Extract the (X, Y) coordinate from the center of the cell holding the provided text.  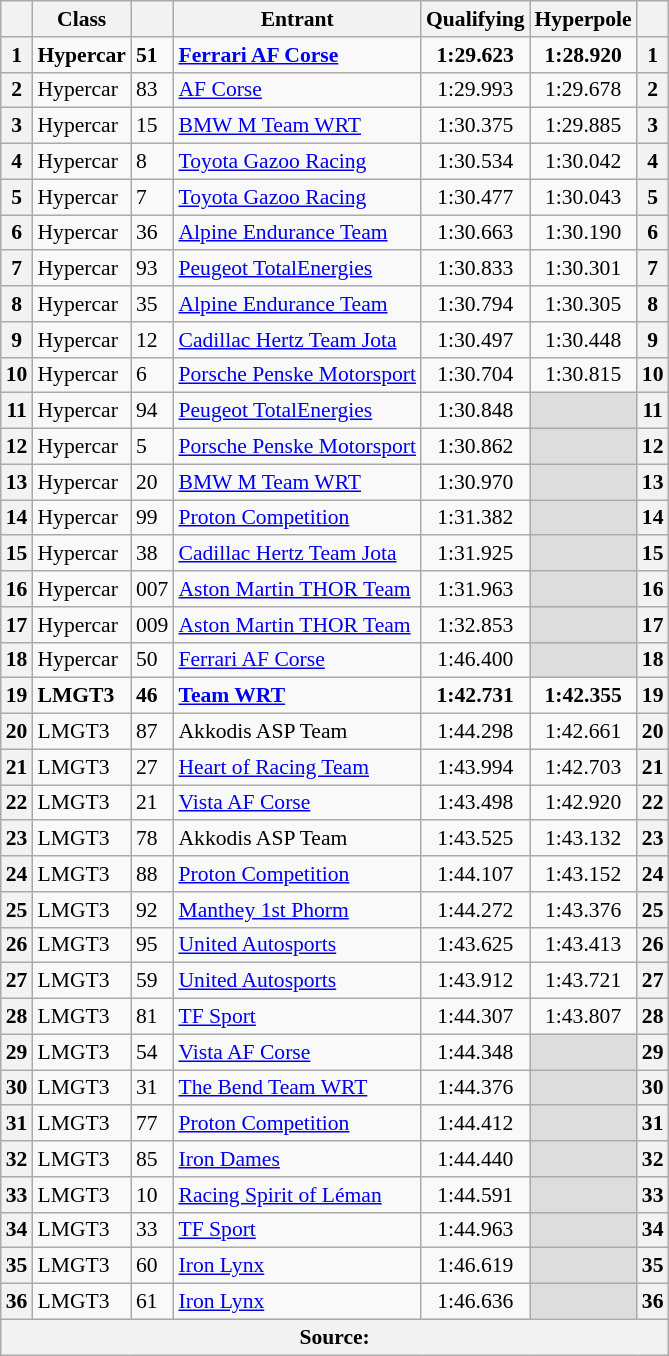
1:30.848 (475, 411)
Qualifying (475, 19)
1:42.355 (584, 696)
1:30.043 (584, 197)
1:43.152 (584, 874)
1:44.376 (475, 1088)
1:46.400 (475, 660)
46 (152, 696)
1:29.993 (475, 90)
1:31.963 (475, 589)
1:30.833 (475, 269)
1:31.925 (475, 554)
50 (152, 660)
92 (152, 910)
1:44.298 (475, 732)
Manthey 1st Phorm (297, 910)
99 (152, 518)
1:30.704 (475, 375)
1:43.994 (475, 767)
38 (152, 554)
007 (152, 589)
1:43.413 (584, 945)
009 (152, 625)
1:30.862 (475, 447)
1:43.525 (475, 839)
1:30.042 (584, 162)
Racing Spirit of Léman (297, 1195)
1:30.477 (475, 197)
1:44.963 (475, 1230)
1:43.912 (475, 981)
1:29.885 (584, 126)
Hyperpole (584, 19)
88 (152, 874)
54 (152, 1052)
1:30.970 (475, 482)
1:28.920 (584, 55)
Team WRT (297, 696)
1:30.815 (584, 375)
1:30.497 (475, 340)
1:30.375 (475, 126)
1:44.307 (475, 1017)
Class (81, 19)
Entrant (297, 19)
1:43.498 (475, 803)
1:30.301 (584, 269)
78 (152, 839)
1:30.448 (584, 340)
1:43.721 (584, 981)
Iron Dames (297, 1159)
1:46.636 (475, 1302)
83 (152, 90)
1:44.348 (475, 1052)
1:42.731 (475, 696)
93 (152, 269)
1:44.272 (475, 910)
1:42.703 (584, 767)
1:30.305 (584, 304)
94 (152, 411)
1:30.534 (475, 162)
51 (152, 55)
1:29.623 (475, 55)
1:43.132 (584, 839)
1:44.591 (475, 1195)
1:43.807 (584, 1017)
61 (152, 1302)
87 (152, 732)
81 (152, 1017)
60 (152, 1266)
AF Corse (297, 90)
95 (152, 945)
1:46.619 (475, 1266)
1:44.440 (475, 1159)
1:30.190 (584, 233)
1:44.412 (475, 1124)
Heart of Racing Team (297, 767)
1:30.794 (475, 304)
1:31.382 (475, 518)
1:42.661 (584, 732)
1:44.107 (475, 874)
1:32.853 (475, 625)
59 (152, 981)
77 (152, 1124)
1:42.920 (584, 803)
1:29.678 (584, 90)
85 (152, 1159)
1:30.663 (475, 233)
1:43.376 (584, 910)
1:43.625 (475, 945)
Source: (335, 1337)
The Bend Team WRT (297, 1088)
